Provide the (X, Y) coordinate of the cell's center where the given text is located.  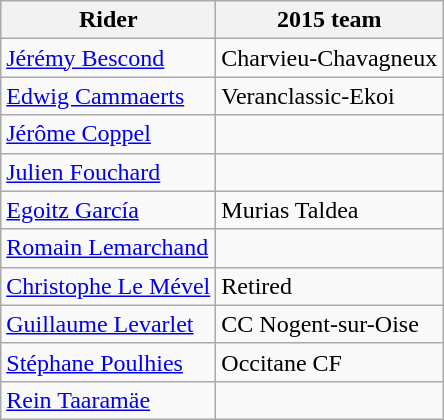
Stéphane Poulhies (108, 362)
Rein Taaramäe (108, 400)
Jérôme Coppel (108, 134)
Julien Fouchard (108, 172)
Romain Lemarchand (108, 248)
Murias Taldea (330, 210)
Edwig Cammaerts (108, 96)
Charvieu-Chavagneux (330, 58)
Christophe Le Mével (108, 286)
Occitane CF (330, 362)
Veranclassic-Ekoi (330, 96)
Jérémy Bescond (108, 58)
2015 team (330, 20)
Egoitz García (108, 210)
Rider (108, 20)
Guillaume Levarlet (108, 324)
CC Nogent-sur-Oise (330, 324)
Retired (330, 286)
